Identify which cell holds the provided text, then report its (X, Y) central coordinate. 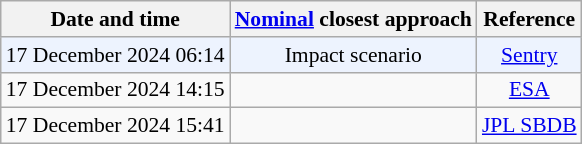
ESA (530, 90)
17 December 2024 14:15 (116, 90)
17 December 2024 15:41 (116, 126)
JPL SBDB (530, 126)
Reference (530, 19)
Impact scenario (354, 55)
17 December 2024 06:14 (116, 55)
Sentry (530, 55)
Date and time (116, 19)
Nominal closest approach (354, 19)
